Pinpoint the cell where the given text exists, returning its [X, Y] midpoint coordinate. 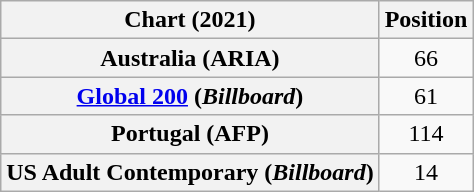
Global 200 (Billboard) [190, 96]
Chart (2021) [190, 20]
Portugal (AFP) [190, 134]
Australia (ARIA) [190, 58]
114 [426, 134]
Position [426, 20]
66 [426, 58]
US Adult Contemporary (Billboard) [190, 172]
61 [426, 96]
14 [426, 172]
